Pinpoint the cell where the given text exists, returning its [X, Y] midpoint coordinate. 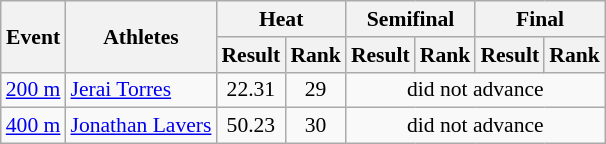
Athletes [140, 36]
200 m [34, 90]
Heat [280, 19]
30 [316, 126]
Jonathan Lavers [140, 126]
22.31 [250, 90]
Final [540, 19]
Event [34, 36]
29 [316, 90]
Semifinal [410, 19]
Jerai Torres [140, 90]
400 m [34, 126]
50.23 [250, 126]
